Locate the cell with the specified text and output its [x, y] center coordinate. 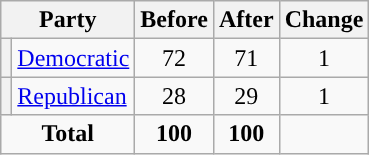
Democratic [74, 58]
Change [324, 20]
Before [174, 20]
28 [174, 96]
29 [246, 96]
After [246, 20]
71 [246, 58]
72 [174, 58]
Total [68, 134]
Republican [74, 96]
Party [68, 20]
